Scan for the cell matching the given text and deliver its (X, Y) coordinate at center. 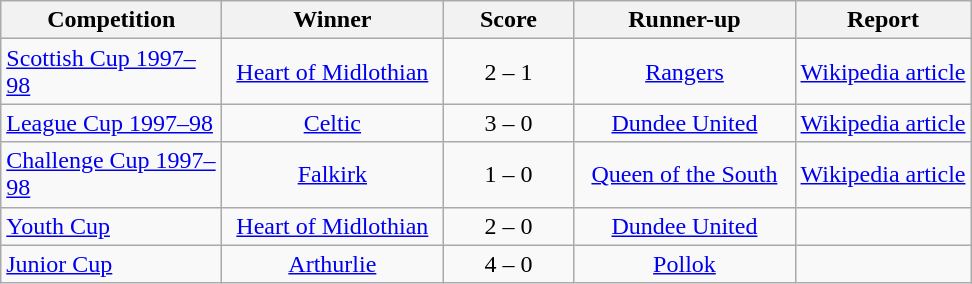
Youth Cup (112, 226)
1 – 0 (508, 174)
Winner (332, 20)
Rangers (684, 72)
2 – 0 (508, 226)
2 – 1 (508, 72)
Junior Cup (112, 264)
Arthurlie (332, 264)
Celtic (332, 123)
Scottish Cup 1997–98 (112, 72)
Challenge Cup 1997–98 (112, 174)
Falkirk (332, 174)
League Cup 1997–98 (112, 123)
Score (508, 20)
Report (883, 20)
Pollok (684, 264)
Runner-up (684, 20)
Queen of the South (684, 174)
3 – 0 (508, 123)
4 – 0 (508, 264)
Competition (112, 20)
